Provide the [x, y] coordinate of the cell's center where the given text is located.  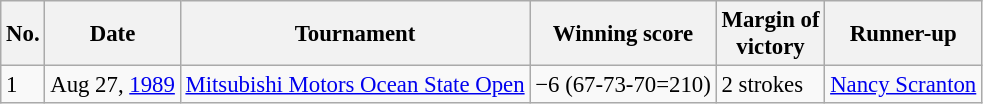
Nancy Scranton [904, 85]
Aug 27, 1989 [112, 85]
Tournament [355, 34]
−6 (67-73-70=210) [623, 85]
Margin ofvictory [770, 34]
Date [112, 34]
No. [23, 34]
Winning score [623, 34]
1 [23, 85]
Mitsubishi Motors Ocean State Open [355, 85]
2 strokes [770, 85]
Runner-up [904, 34]
